Search for the cell housing the specified text and yield its [X, Y] center coordinate. 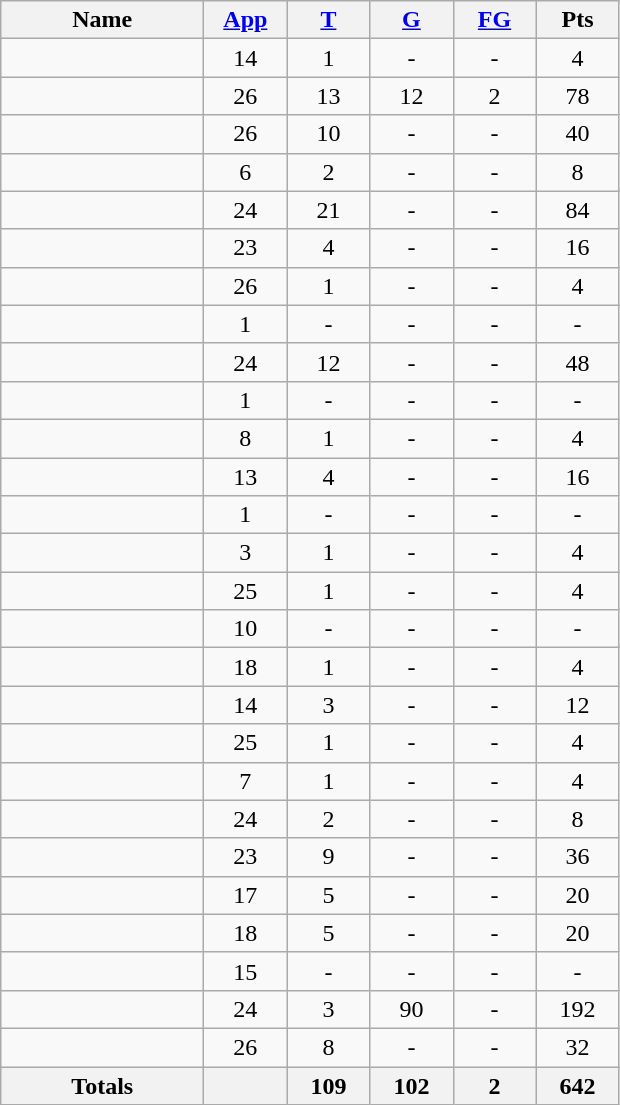
7 [246, 781]
192 [578, 1009]
17 [246, 895]
App [246, 20]
48 [578, 362]
G [412, 20]
Name [102, 20]
642 [578, 1085]
15 [246, 971]
Pts [578, 20]
102 [412, 1085]
40 [578, 134]
36 [578, 857]
T [328, 20]
FG [494, 20]
32 [578, 1047]
9 [328, 857]
21 [328, 210]
Totals [102, 1085]
90 [412, 1009]
109 [328, 1085]
78 [578, 96]
6 [246, 172]
84 [578, 210]
